From the cell containing the given text, extract its center point as [x, y] coordinate. 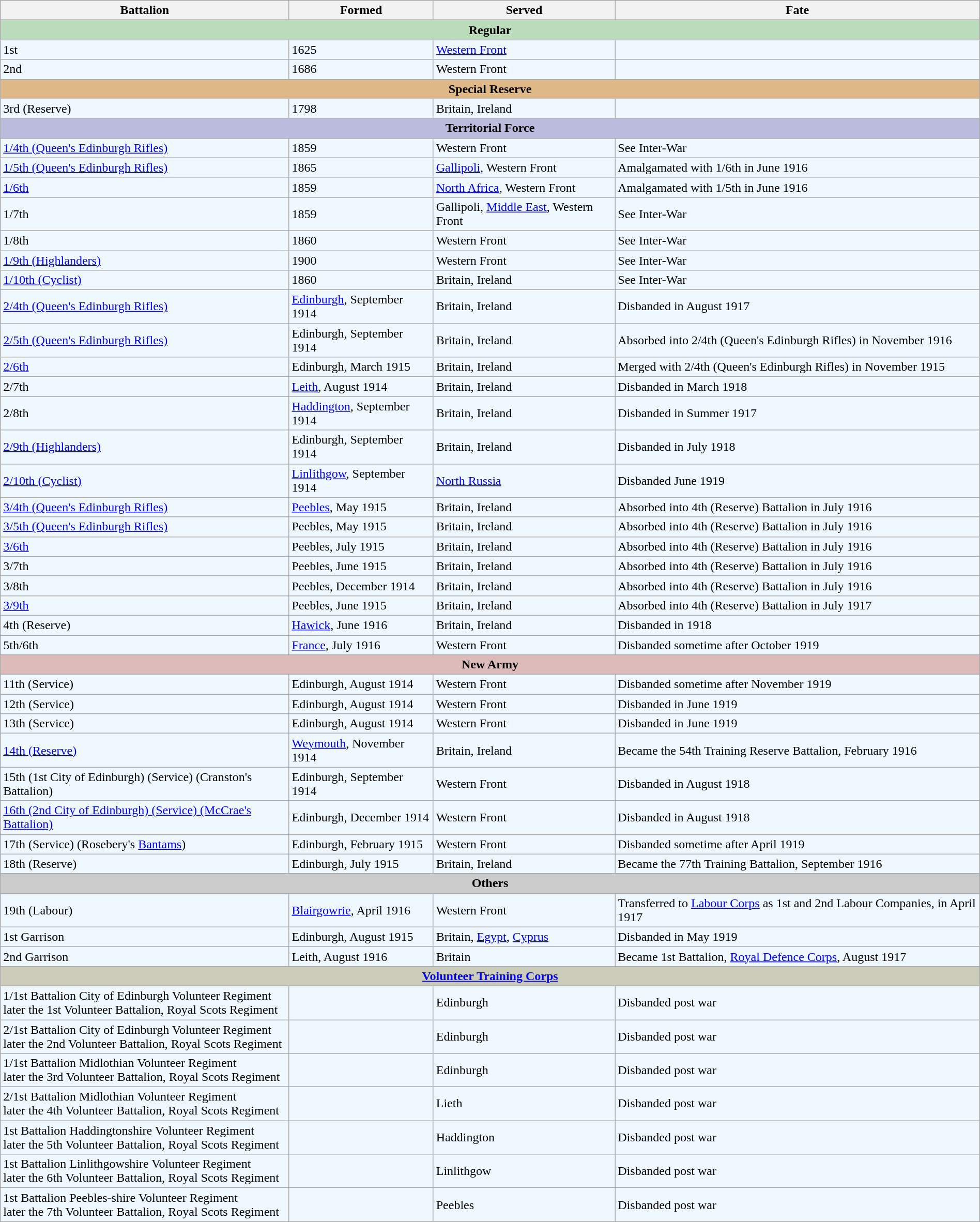
Disbanded sometime after April 1919 [797, 844]
Britain [524, 956]
Disbanded in August 1917 [797, 307]
1st Battalion Peebles-shire Volunteer Regimentlater the 7th Volunteer Battalion, Royal Scots Regiment [145, 1204]
Gallipoli, Middle East, Western Front [524, 214]
Territorial Force [490, 128]
2/10th (Cyclist) [145, 481]
2/7th [145, 387]
1798 [361, 109]
Gallipoli, Western Front [524, 167]
Disbanded sometime after November 1919 [797, 684]
1/7th [145, 214]
2nd [145, 69]
Became the 54th Training Reserve Battalion, February 1916 [797, 751]
Disbanded in March 1918 [797, 387]
2/1st Battalion City of Edinburgh Volunteer Regimentlater the 2nd Volunteer Battalion, Royal Scots Regiment [145, 1036]
Volunteer Training Corps [490, 976]
1/4th (Queen's Edinburgh Rifles) [145, 148]
North Africa, Western Front [524, 187]
2/1st Battalion Midlothian Volunteer Regimentlater the 4th Volunteer Battalion, Royal Scots Regiment [145, 1104]
Battalion [145, 10]
1/6th [145, 187]
Leith, August 1914 [361, 387]
2/8th [145, 414]
3/9th [145, 605]
Absorbed into 4th (Reserve) Battalion in July 1917 [797, 605]
Merged with 2/4th (Queen's Edinburgh Rifles) in November 1915 [797, 367]
1st [145, 50]
3/4th (Queen's Edinburgh Rifles) [145, 507]
Transferred to Labour Corps as 1st and 2nd Labour Companies, in April 1917 [797, 910]
Weymouth, November 1914 [361, 751]
Lieth [524, 1104]
Disbanded in Summer 1917 [797, 414]
France, July 1916 [361, 645]
17th (Service) (Rosebery's Bantams) [145, 844]
Special Reserve [490, 89]
1/10th (Cyclist) [145, 280]
1/1st Battalion Midlothian Volunteer Regimentlater the 3rd Volunteer Battalion, Royal Scots Regiment [145, 1070]
Edinburgh, August 1915 [361, 937]
13th (Service) [145, 724]
19th (Labour) [145, 910]
Disbanded in July 1918 [797, 447]
North Russia [524, 481]
Became the 77th Training Battalion, September 1916 [797, 864]
2/9th (Highlanders) [145, 447]
1865 [361, 167]
Edinburgh, December 1914 [361, 818]
15th (1st City of Edinburgh) (Service) (Cranston's Battalion) [145, 784]
Leith, August 1916 [361, 956]
Peebles [524, 1204]
3/6th [145, 546]
3/7th [145, 566]
11th (Service) [145, 684]
Peebles, July 1915 [361, 546]
3rd (Reserve) [145, 109]
Absorbed into 2/4th (Queen's Edinburgh Rifles) in November 1916 [797, 340]
Disbanded sometime after October 1919 [797, 645]
16th (2nd City of Edinburgh) (Service) (McCrae's Battalion) [145, 818]
Linlithgow, September 1914 [361, 481]
2/6th [145, 367]
5th/6th [145, 645]
Regular [490, 30]
Hawick, June 1916 [361, 625]
Served [524, 10]
Amalgamated with 1/6th in June 1916 [797, 167]
Amalgamated with 1/5th in June 1916 [797, 187]
New Army [490, 665]
2/5th (Queen's Edinburgh Rifles) [145, 340]
2/4th (Queen's Edinburgh Rifles) [145, 307]
1/9th (Highlanders) [145, 260]
Haddington [524, 1137]
Edinburgh, February 1915 [361, 844]
1900 [361, 260]
4th (Reserve) [145, 625]
1686 [361, 69]
Fate [797, 10]
Haddington, September 1914 [361, 414]
1/1st Battalion City of Edinburgh Volunteer Regimentlater the 1st Volunteer Battalion, Royal Scots Regiment [145, 1003]
Edinburgh, July 1915 [361, 864]
Peebles, December 1914 [361, 586]
Linlithgow [524, 1171]
18th (Reserve) [145, 864]
1/8th [145, 240]
2nd Garrison [145, 956]
1/5th (Queen's Edinburgh Rifles) [145, 167]
Edinburgh, March 1915 [361, 367]
Disbanded June 1919 [797, 481]
1st Battalion Haddingtonshire Volunteer Regimentlater the 5th Volunteer Battalion, Royal Scots Regiment [145, 1137]
Became 1st Battalion, Royal Defence Corps, August 1917 [797, 956]
1625 [361, 50]
3/5th (Queen's Edinburgh Rifles) [145, 527]
Blairgowrie, April 1916 [361, 910]
1st Garrison [145, 937]
Disbanded in 1918 [797, 625]
Formed [361, 10]
14th (Reserve) [145, 751]
12th (Service) [145, 704]
Others [490, 883]
Britain, Egypt, Cyprus [524, 937]
1st Battalion Linlithgowshire Volunteer Regimentlater the 6th Volunteer Battalion, Royal Scots Regiment [145, 1171]
3/8th [145, 586]
Disbanded in May 1919 [797, 937]
